For the text-containing cell, return its midpoint in [X, Y] coordinate format. 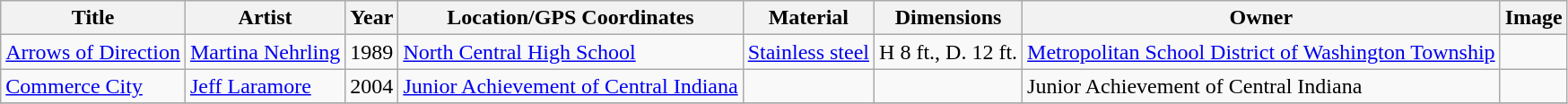
Dimensions [949, 18]
H 8 ft., D. 12 ft. [949, 52]
Material [808, 18]
Artist [265, 18]
Year [371, 18]
1989 [371, 52]
Martina Nehrling [265, 52]
Title [93, 18]
Jeff Laramore [265, 86]
Image [1534, 18]
Commerce City [93, 86]
Arrows of Direction [93, 52]
Owner [1261, 18]
Location/GPS Coordinates [571, 18]
North Central High School [571, 52]
Stainless steel [808, 52]
Metropolitan School District of Washington Township [1261, 52]
2004 [371, 86]
